Search for the cell housing the specified text and yield its [X, Y] center coordinate. 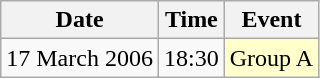
Time [191, 20]
17 March 2006 [80, 58]
Date [80, 20]
Group A [271, 58]
Event [271, 20]
18:30 [191, 58]
